Search for the cell housing the specified text and yield its [X, Y] center coordinate. 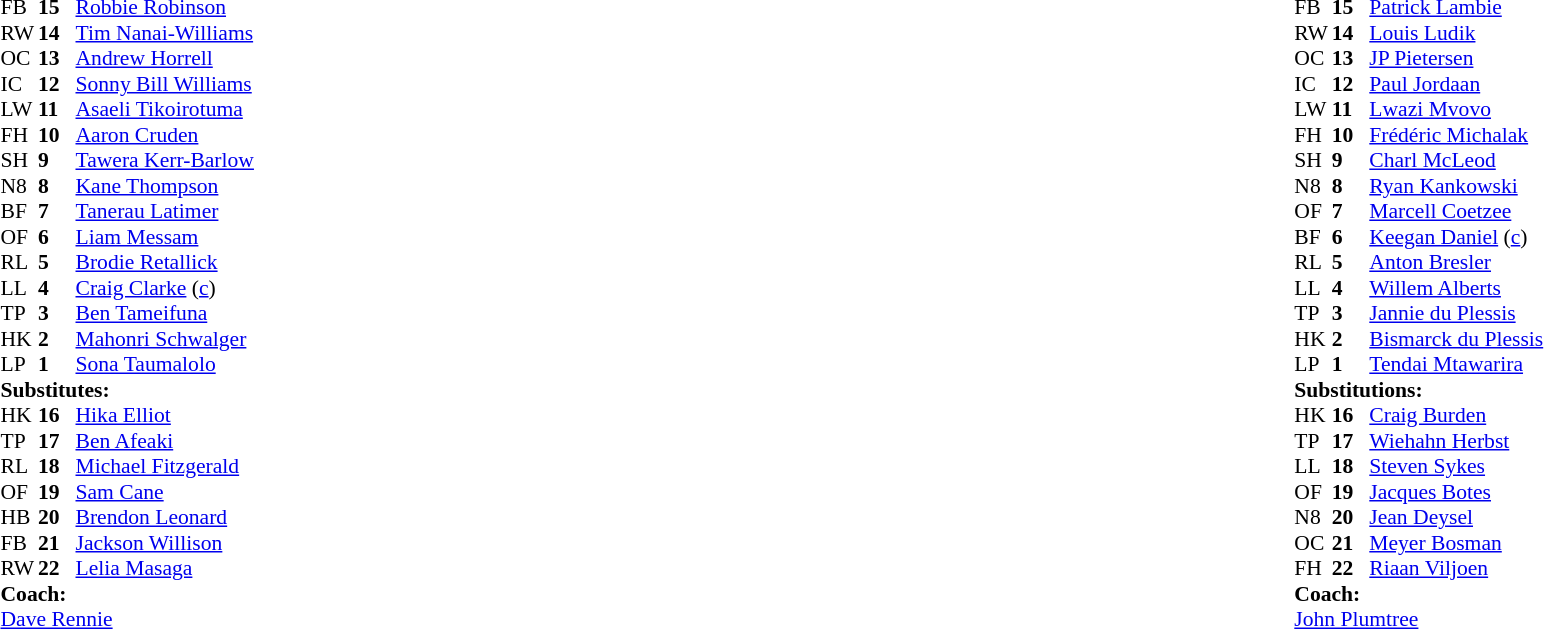
Louis Ludik [1456, 33]
Wiehahn Herbst [1456, 441]
Paul Jordaan [1456, 84]
Craig Burden [1456, 415]
Jean Deysel [1456, 517]
Lelia Masaga [165, 569]
Jannie du Plessis [1456, 313]
Frédéric Michalak [1456, 135]
Sona Taumalolo [165, 365]
Liam Messam [165, 237]
Ryan Kankowski [1456, 186]
Kane Thompson [165, 186]
Keegan Daniel (c) [1456, 237]
Bismarck du Plessis [1456, 339]
Riaan Viljoen [1456, 569]
Charl McLeod [1456, 161]
Tanerau Latimer [165, 211]
Willem Alberts [1456, 288]
Andrew Horrell [165, 59]
JP Pietersen [1456, 59]
Meyer Bosman [1456, 543]
Tawera Kerr-Barlow [165, 161]
Sam Cane [165, 492]
Brendon Leonard [165, 517]
Craig Clarke (c) [165, 288]
Tendai Mtawarira [1456, 365]
Asaeli Tikoirotuma [165, 109]
Anton Bresler [1456, 263]
Hika Elliot [165, 415]
Lwazi Mvovo [1456, 109]
Marcell Coetzee [1456, 211]
Ben Afeaki [165, 441]
FB [19, 543]
Ben Tameifuna [165, 313]
Tim Nanai-Williams [165, 33]
Substitutes: [126, 390]
Mahonri Schwalger [165, 339]
Jackson Willison [165, 543]
Jacques Botes [1456, 492]
Michael Fitzgerald [165, 467]
Brodie Retallick [165, 263]
Aaron Cruden [165, 135]
Steven Sykes [1456, 467]
Sonny Bill Williams [165, 84]
HB [19, 517]
Substitutions: [1418, 390]
